Search for the cell housing the specified text and yield its (x, y) center coordinate. 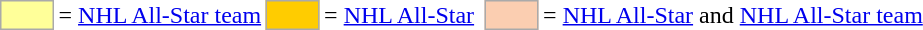
= NHL All-Star team (160, 15)
= NHL All-Star (400, 15)
